Return the [x, y] coordinate for the center point of the cell that contains the specified text.  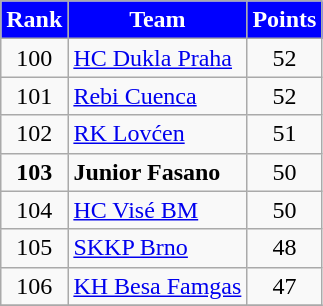
Rank [34, 20]
Rebi Cuenca [158, 96]
101 [34, 96]
102 [34, 134]
100 [34, 58]
Junior Fasano [158, 172]
HC Visé BM [158, 210]
106 [34, 286]
Points [284, 20]
HC Dukla Praha [158, 58]
103 [34, 172]
Team [158, 20]
SKKP Brno [158, 248]
48 [284, 248]
KH Besa Famgas [158, 286]
47 [284, 286]
104 [34, 210]
RK Lovćen [158, 134]
105 [34, 248]
51 [284, 134]
